Output the [x, y] coordinate of the center of the cell containing the given text.  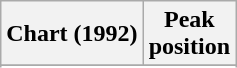
Peakposition [189, 34]
Chart (1992) [72, 34]
